Pinpoint the cell where the given text exists, returning its [X, Y] midpoint coordinate. 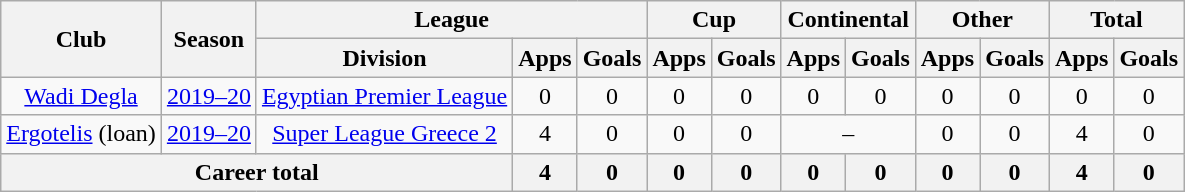
Ergotelis (loan) [82, 134]
Division [384, 58]
Wadi Degla [82, 96]
Career total [257, 172]
Super League Greece 2 [384, 134]
Total [1116, 20]
Other [982, 20]
Season [208, 39]
– [848, 134]
Continental [848, 20]
Egyptian Premier League [384, 96]
Cup [714, 20]
Club [82, 39]
League [451, 20]
